Provide the [x, y] coordinate of the cell's center where the given text is located.  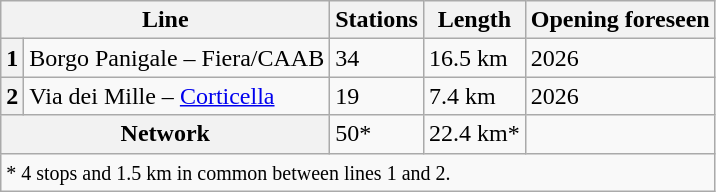
1 [12, 58]
Borgo Panigale – Fiera/CAAB [177, 58]
Opening foreseen [620, 20]
50* [377, 134]
34 [377, 58]
Length [474, 20]
Via dei Mille – Corticella [177, 96]
7.4 km [474, 96]
22.4 km* [474, 134]
Stations [377, 20]
Line [166, 20]
19 [377, 96]
Network [166, 134]
* 4 stops and 1.5 km in common between lines 1 and 2. [358, 172]
16.5 km [474, 58]
2 [12, 96]
